Detect which cell encompasses the target text, then output its (X, Y) center coordinate. 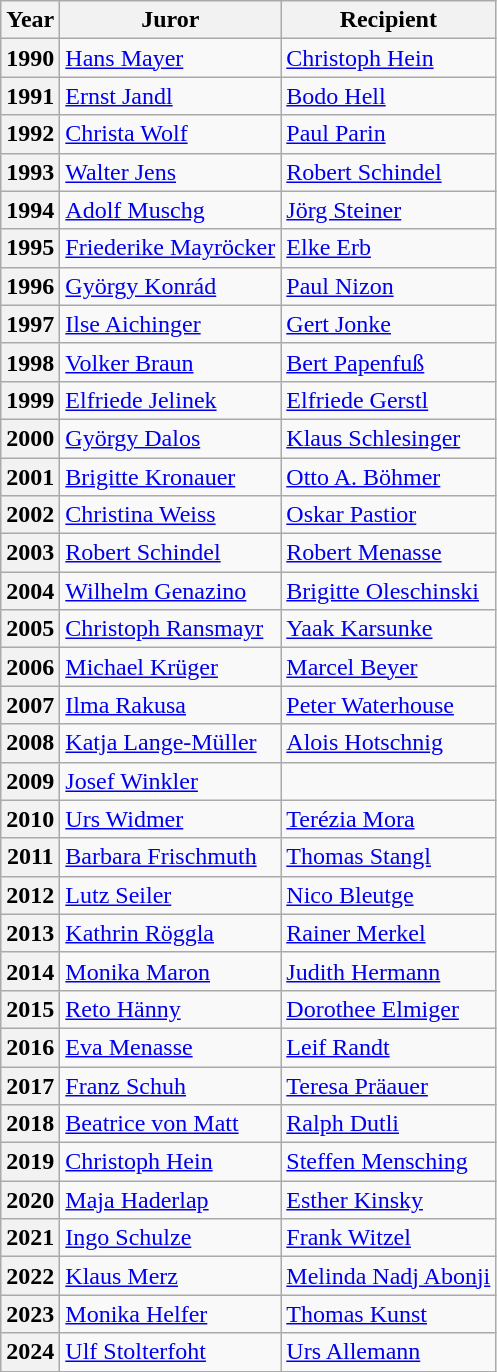
Hans Mayer (170, 58)
Teresa Präauer (388, 1085)
Paul Nizon (388, 286)
Yaak Karsunke (388, 629)
Ernst Jandl (170, 96)
2000 (30, 438)
Juror (170, 20)
Kathrin Röggla (170, 933)
Frank Witzel (388, 1238)
2015 (30, 1009)
2012 (30, 895)
2008 (30, 743)
1994 (30, 210)
Jörg Steiner (388, 210)
Steffen Mensching (388, 1162)
Ralph Dutli (388, 1124)
Recipient (388, 20)
Nico Bleutge (388, 895)
2005 (30, 629)
Ulf Stolterfoht (170, 1352)
Robert Menasse (388, 553)
1999 (30, 400)
2004 (30, 591)
Urs Allemann (388, 1352)
Elke Erb (388, 248)
1997 (30, 324)
Katja Lange-Müller (170, 743)
1992 (30, 134)
Terézia Mora (388, 819)
Klaus Merz (170, 1276)
Ilma Rakusa (170, 705)
Monika Helfer (170, 1314)
Friederike Mayröcker (170, 248)
2021 (30, 1238)
Urs Widmer (170, 819)
Oskar Pastior (388, 515)
Barbara Frischmuth (170, 857)
Klaus Schlesinger (388, 438)
Gert Jonke (388, 324)
Paul Parin (388, 134)
Brigitte Oleschinski (388, 591)
Year (30, 20)
Walter Jens (170, 172)
Lutz Seiler (170, 895)
1990 (30, 58)
2020 (30, 1200)
Rainer Merkel (388, 933)
Melinda Nadj Abonji (388, 1276)
2006 (30, 667)
Peter Waterhouse (388, 705)
2010 (30, 819)
Ingo Schulze (170, 1238)
2011 (30, 857)
Marcel Beyer (388, 667)
György Dalos (170, 438)
2018 (30, 1124)
2002 (30, 515)
Eva Menasse (170, 1047)
2022 (30, 1276)
Josef Winkler (170, 781)
Christoph Ransmayr (170, 629)
2014 (30, 971)
Franz Schuh (170, 1085)
2009 (30, 781)
Ilse Aichinger (170, 324)
Volker Braun (170, 362)
Alois Hotschnig (388, 743)
Bert Papenfuß (388, 362)
2001 (30, 477)
Monika Maron (170, 971)
Brigitte Kronauer (170, 477)
1996 (30, 286)
1993 (30, 172)
György Konrád (170, 286)
2003 (30, 553)
Wilhelm Genazino (170, 591)
2019 (30, 1162)
Maja Haderlap (170, 1200)
2007 (30, 705)
Thomas Kunst (388, 1314)
Dorothee Elmiger (388, 1009)
Judith Hermann (388, 971)
2017 (30, 1085)
1995 (30, 248)
1998 (30, 362)
Adolf Muschg (170, 210)
Thomas Stangl (388, 857)
2023 (30, 1314)
Esther Kinsky (388, 1200)
2013 (30, 933)
Elfriede Gerstl (388, 400)
2016 (30, 1047)
Michael Krüger (170, 667)
1991 (30, 96)
Bodo Hell (388, 96)
Beatrice von Matt (170, 1124)
Reto Hänny (170, 1009)
Otto A. Böhmer (388, 477)
Christina Weiss (170, 515)
2024 (30, 1352)
Elfriede Jelinek (170, 400)
Leif Randt (388, 1047)
Christa Wolf (170, 134)
